Return the (x, y) coordinate for the center point of the cell that contains the specified text.  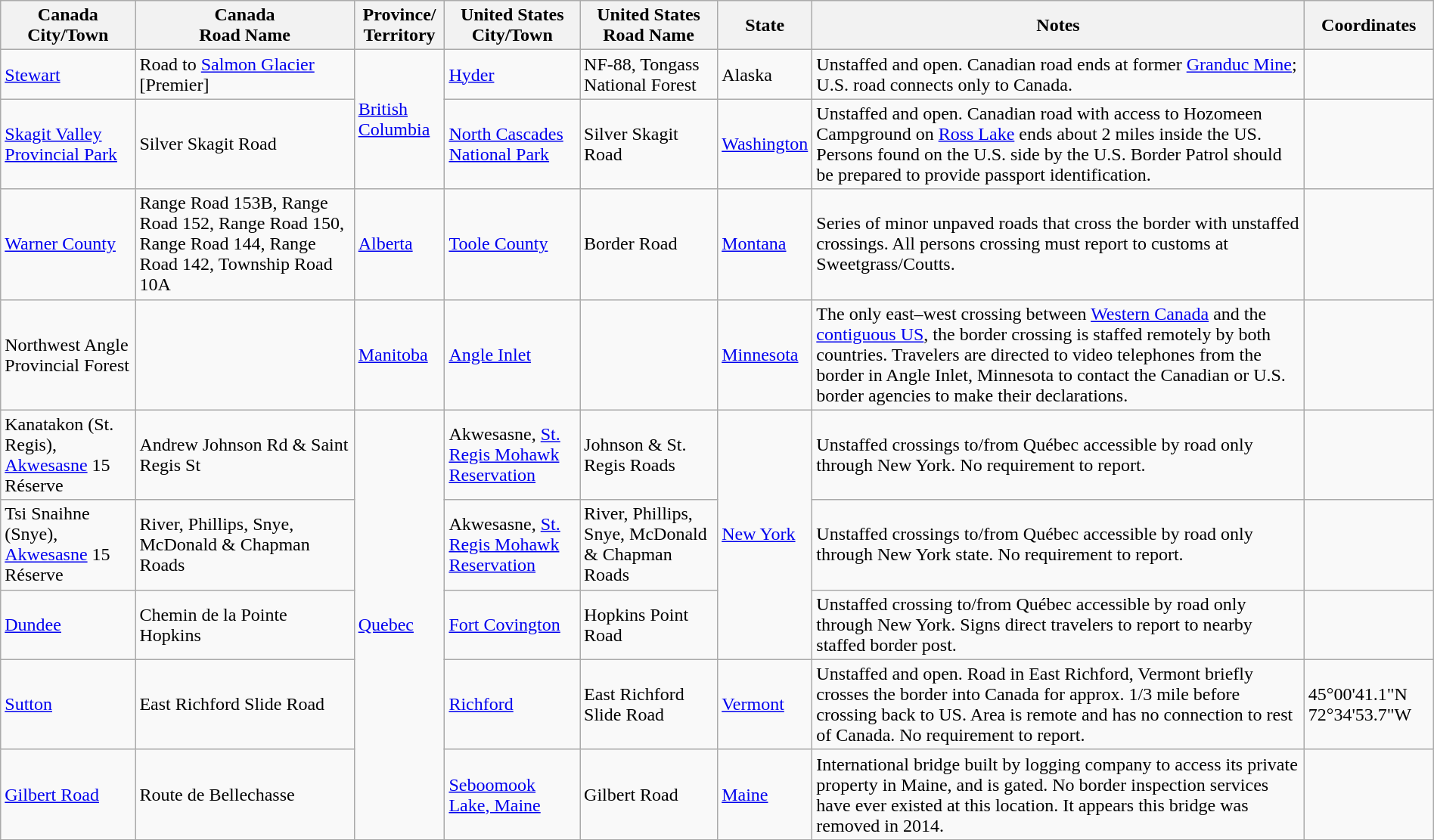
United StatesCity/Town (513, 26)
Northwest Angle Provincial Forest (68, 355)
Province/Territory (399, 26)
Sutton (68, 705)
Tsi Snaihne (Snye), Akwesasne 15 Réserve (68, 544)
Unstaffed and open. Canadian road ends at former Granduc Mine; U.S. road connects only to Canada. (1058, 74)
Angle Inlet (513, 355)
Hyder (513, 74)
British Columbia (399, 119)
Border Road (649, 244)
Dundee (68, 625)
Unstaffed crossings to/from Québec accessible by road only through New York. No requirement to report. (1058, 455)
Hopkins Point Road (649, 625)
Coordinates (1369, 26)
Series of minor unpaved roads that cross the border with unstaffed crossings. All persons crossing must report to customs at Sweetgrass/Coutts. (1058, 244)
Montana (765, 244)
Route de Bellechasse (245, 794)
CanadaRoad Name (245, 26)
Alberta (399, 244)
Richford (513, 705)
North Cascades National Park (513, 144)
Fort Covington (513, 625)
Stewart (68, 74)
NF-88, Tongass National Forest (649, 74)
Washington (765, 144)
Chemin de la Pointe Hopkins (245, 625)
Vermont (765, 705)
Kanatakon (St. Regis), Akwesasne 15 Réserve (68, 455)
Unstaffed crossings to/from Québec accessible by road only through New York state. No requirement to report. (1058, 544)
Road to Salmon Glacier [Premier] (245, 74)
United StatesRoad Name (649, 26)
Quebec (399, 625)
Alaska (765, 74)
New York (765, 535)
Maine (765, 794)
Range Road 153B, Range Road 152, Range Road 150, Range Road 144, Range Road 142, Township Road 10A (245, 244)
CanadaCity/Town (68, 26)
Toole County (513, 244)
Johnson & St. Regis Roads (649, 455)
Skagit Valley Provincial Park (68, 144)
Seboomook Lake, Maine (513, 794)
Minnesota (765, 355)
Warner County (68, 244)
State (765, 26)
Andrew Johnson Rd & Saint Regis St (245, 455)
Unstaffed crossing to/from Québec accessible by road only through New York. Signs direct travelers to report to nearby staffed border post. (1058, 625)
Notes (1058, 26)
45°00'41.1"N 72°34'53.7"W (1369, 705)
Manitoba (399, 355)
